Extract the (X, Y) coordinate from the center of the cell holding the provided text.  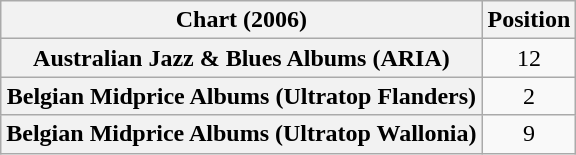
2 (529, 96)
9 (529, 134)
12 (529, 58)
Belgian Midprice Albums (Ultratop Flanders) (242, 96)
Australian Jazz & Blues Albums (ARIA) (242, 58)
Position (529, 20)
Chart (2006) (242, 20)
Belgian Midprice Albums (Ultratop Wallonia) (242, 134)
